Provide the [x, y] coordinate of the cell's center where the given text is located.  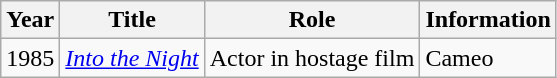
Year [30, 20]
Role [312, 20]
Title [132, 20]
Actor in hostage film [312, 58]
Cameo [488, 58]
Information [488, 20]
Into the Night [132, 58]
1985 [30, 58]
